Determine the [X, Y] coordinate at the center of the cell enclosing the given text.  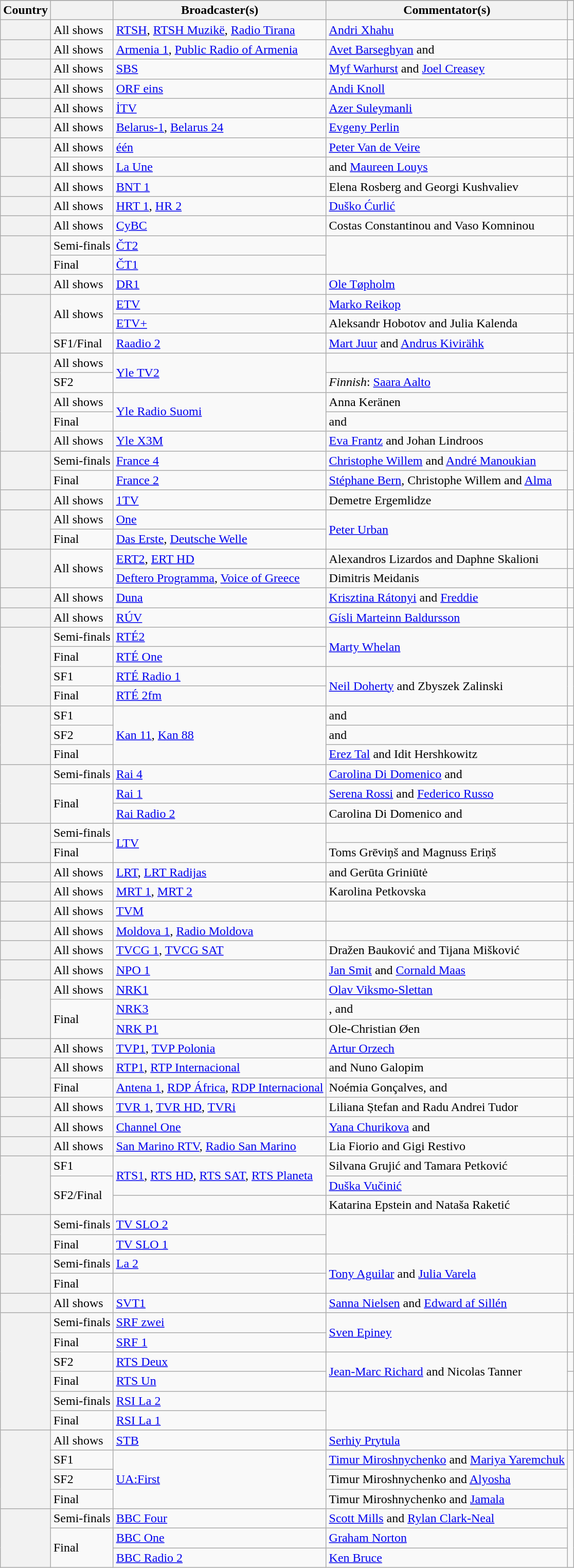
ČT2 [220, 245]
RTÉ Radio 1 [220, 676]
Artur Orzech [446, 1048]
SF1/Final [82, 343]
Liliana Ștefan and Radu Andrei Tudor [446, 1107]
Erez Tal and Idit Hershkowitz [446, 754]
NRK1 [220, 990]
Kan 11, Kan 88 [220, 735]
Anna Keränen [446, 402]
RTS Deux [220, 1362]
Jean-Marc Richard and Nicolas Tanner [446, 1371]
Serena Rossi and Federico Russo [446, 794]
Scott Mills and Rylan Clark-Neal [446, 1519]
Ole-Christian Øen [446, 1029]
TV SLO 1 [220, 1244]
Rai 4 [220, 774]
RTÉ One [220, 657]
Timur Miroshnychenko and Alyosha [446, 1479]
İTV [220, 108]
Toms Grēviņš and Magnuss Eriņš [446, 852]
UA:First [220, 1479]
NRK P1 [220, 1029]
SBS [220, 69]
Yle X3M [220, 441]
RTS Un [220, 1381]
Timur Miroshnychenko and Jamala [446, 1499]
BBC Radio 2 [220, 1558]
Serhiy Prytula [446, 1440]
RTSH, RTSH Muzikë, Radio Tirana [220, 30]
Rai Radio 2 [220, 813]
Peter Urban [446, 529]
Duna [220, 598]
STB [220, 1440]
Dimitris Meidanis [446, 578]
ETV+ [220, 324]
Andri Xhahu [446, 30]
RÚV [220, 618]
Rai 1 [220, 794]
NPO 1 [220, 970]
Finnish: Saara Aalto [446, 382]
Das Erste, Deutsche Welle [220, 539]
CyBC [220, 225]
SRF zwei [220, 1323]
Ken Bruce [446, 1558]
Christophe Willem and André Manoukian [446, 461]
Evgeny Perlin [446, 128]
Broadcaster(s) [220, 10]
Timur Miroshnychenko and Mariya Yaremchuk [446, 1459]
La Une [220, 167]
één [220, 147]
RTS1, RTS HD, RTS SAT, RTS Planeta [220, 1175]
TV SLO 2 [220, 1225]
Sanna Nielsen and Edward af Sillén [446, 1303]
, and [446, 1009]
and Maureen Louys [446, 167]
Alexandros Lizardos and Daphne Skalioni [446, 558]
Gísli Marteinn Baldursson [446, 618]
Myf Warhurst and Joel Creasey [446, 69]
Marko Reikop [446, 304]
Avet Barseghyan and [446, 49]
Azer Suleymanli [446, 108]
San Marino RTV, Radio San Marino [220, 1146]
BBC Four [220, 1519]
RTÉ2 [220, 637]
TVM [220, 911]
Katarina Epstein and Nataša Raketić [446, 1205]
Raadio 2 [220, 343]
HRT 1, HR 2 [220, 206]
Peter Van de Veire [446, 147]
Yle Radio Suomi [220, 412]
SRF 1 [220, 1342]
BBC One [220, 1538]
Karolina Petkovska [446, 892]
SVT1 [220, 1303]
Antena 1, RDP África, RDP Internacional [220, 1087]
Dražen Bauković and Tijana Mišković [446, 950]
La 2 [220, 1264]
Deftero Programma, Voice of Greece [220, 578]
RSI La 2 [220, 1401]
Country [26, 10]
Krisztina Rátonyi and Freddie [446, 598]
TVCG 1, TVCG SAT [220, 950]
Tony Aguilar and Julia Varela [446, 1274]
Andi Knoll [446, 89]
Neil Doherty and Zbyszek Zalinski [446, 686]
Belarus-1, Belarus 24 [220, 128]
Olav Viksmo-Slettan [446, 990]
Mart Juur and Andrus Kivirähk [446, 343]
DR1 [220, 285]
and Gerūta Griniūtė [446, 872]
Sven Epiney [446, 1332]
RSI La 1 [220, 1420]
Jan Smit and Cornald Maas [446, 970]
RTP1, RTP Internacional [220, 1068]
ETV [220, 304]
Aleksandr Hobotov and Julia Kalenda [446, 324]
ERT2, ERT HD [220, 558]
Duška Vučinić [446, 1185]
LRT, LRT Radijas [220, 872]
France 2 [220, 480]
Graham Norton [446, 1538]
MRT 1, MRT 2 [220, 892]
Commentator(s) [446, 10]
TVR 1, TVR HD, TVRi [220, 1107]
Channel One [220, 1126]
Yana Churikova and [446, 1126]
Moldova 1, Radio Moldova [220, 931]
Demetre Ergemlidze [446, 500]
Costas Constantinou and Vaso Komninou [446, 225]
Silvana Grujić and Tamara Petković [446, 1166]
Ole Tøpholm [446, 285]
France 4 [220, 461]
ČT1 [220, 265]
Eva Frantz and Johan Lindroos [446, 441]
SF2/Final [82, 1195]
TVP1, TVP Polonia [220, 1048]
LTV [220, 842]
Armenia 1, Public Radio of Armenia [220, 49]
Marty Whelan [446, 647]
NRK3 [220, 1009]
Elena Rosberg and Georgi Kushvaliev [446, 186]
1TV [220, 500]
ORF eins [220, 89]
RTÉ 2fm [220, 696]
and Nuno Galopim [446, 1068]
Yle TV2 [220, 373]
Duško Ćurlić [446, 206]
Lia Fiorio and Gigi Restivo [446, 1146]
Noémia Gonçalves, and [446, 1087]
Stéphane Bern, Christophe Willem and Alma [446, 480]
BNT 1 [220, 186]
One [220, 519]
